Extract the (X, Y) coordinate from the center of the cell holding the provided text.  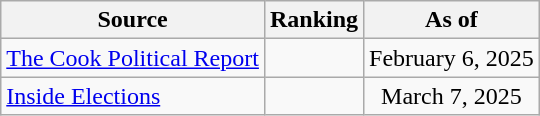
Inside Elections (133, 96)
March 7, 2025 (452, 96)
Source (133, 20)
As of (452, 20)
Ranking (314, 20)
The Cook Political Report (133, 58)
February 6, 2025 (452, 58)
